For the text-containing cell, return its midpoint in (X, Y) coordinate format. 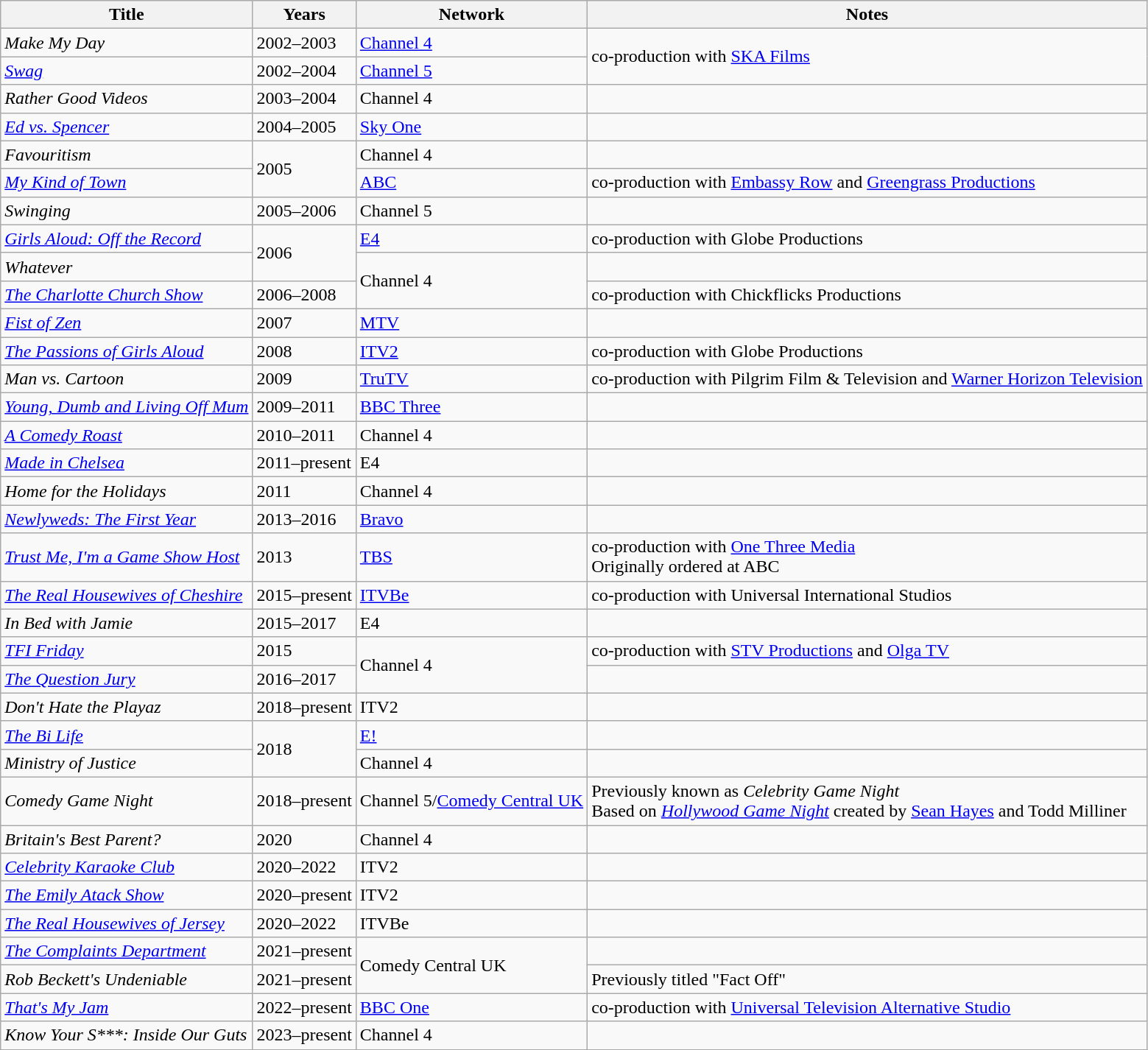
MTV (471, 323)
Make My Day (127, 43)
Newlyweds: The First Year (127, 519)
2009 (304, 379)
2008 (304, 351)
Years (304, 15)
2020 (304, 839)
Favouritism (127, 155)
2013–2016 (304, 519)
The Passions of Girls Aloud (127, 351)
Fist of Zen (127, 323)
Celebrity Karaoke Club (127, 867)
2005 (304, 169)
co-production with Chickflicks Productions (867, 295)
co-production with Universal International Studios (867, 595)
2010–2011 (304, 435)
ABC (471, 183)
Comedy Central UK (471, 965)
TFI Friday (127, 651)
Trust Me, I'm a Game Show Host (127, 557)
2007 (304, 323)
Don't Hate the Playaz (127, 707)
2004–2005 (304, 127)
co-production with Universal Television Alternative Studio (867, 1007)
Swinging (127, 211)
E! (471, 735)
Man vs. Cartoon (127, 379)
Comedy Game Night (127, 801)
The Question Jury (127, 679)
2009–2011 (304, 407)
2015–2017 (304, 623)
2006–2008 (304, 295)
2022–present (304, 1007)
TruTV (471, 379)
In Bed with Jamie (127, 623)
Britain's Best Parent? (127, 839)
co-production with STV Productions and Olga TV (867, 651)
2006 (304, 253)
The Complaints Department (127, 951)
My Kind of Town (127, 183)
2005–2006 (304, 211)
Ed vs. Spencer (127, 127)
co-production with SKA Films (867, 57)
2016–2017 (304, 679)
The Emily Atack Show (127, 895)
2015–present (304, 595)
Whatever (127, 267)
Bravo (471, 519)
TBS (471, 557)
2015 (304, 651)
Ministry of Justice (127, 763)
A Comedy Roast (127, 435)
Rob Beckett's Undeniable (127, 979)
Home for the Holidays (127, 491)
Made in Chelsea (127, 463)
2003–2004 (304, 99)
Notes (867, 15)
Previously known as Celebrity Game NightBased on Hollywood Game Night created by Sean Hayes and Todd Milliner (867, 801)
Channel 5/Comedy Central UK (471, 801)
The Charlotte Church Show (127, 295)
2002–2003 (304, 43)
The Real Housewives of Cheshire (127, 595)
Swag (127, 71)
Previously titled "Fact Off" (867, 979)
2020–present (304, 895)
That's My Jam (127, 1007)
Young, Dumb and Living Off Mum (127, 407)
co-production with Embassy Row and Greengrass Productions (867, 183)
2011 (304, 491)
BBC Three (471, 407)
2013 (304, 557)
Title (127, 15)
2011–present (304, 463)
Girls Aloud: Off the Record (127, 239)
2023–present (304, 1035)
Network (471, 15)
The Bi Life (127, 735)
The Real Housewives of Jersey (127, 923)
co-production with One Three MediaOriginally ordered at ABC (867, 557)
co-production with Pilgrim Film & Television and Warner Horizon Television (867, 379)
Rather Good Videos (127, 99)
BBC One (471, 1007)
Sky One (471, 127)
2018 (304, 749)
Know Your S***: Inside Our Guts (127, 1035)
2002–2004 (304, 71)
